Return [x, y] of the center of cell containing provided text 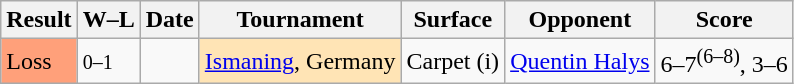
Date [170, 20]
Tournament [300, 20]
Opponent [580, 20]
Surface [453, 20]
Result [39, 20]
0–1 [108, 62]
Score [724, 20]
Loss [39, 62]
Quentin Halys [580, 62]
Carpet (i) [453, 62]
Ismaning, Germany [300, 62]
6–7(6–8), 3–6 [724, 62]
W–L [108, 20]
